Pinpoint the cell where the given text exists, returning its (X, Y) midpoint coordinate. 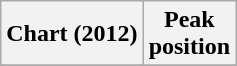
Chart (2012) (72, 34)
Peakposition (189, 34)
